Find where the given text appears and provide that cell's center as [x, y] coordinate. 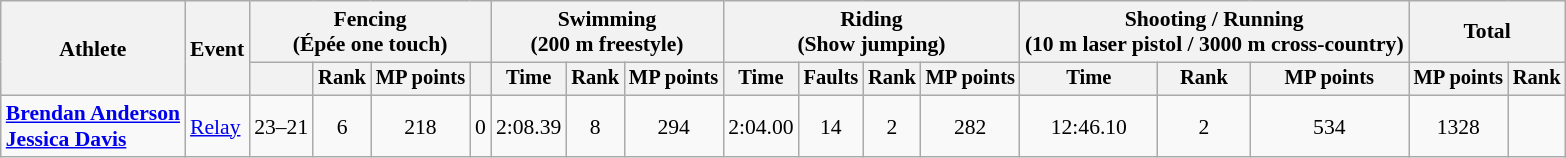
12:46.10 [1089, 126]
2:04.00 [760, 126]
Brendan AndersonJessica Davis [93, 126]
Riding(Show jumping) [872, 32]
Fencing(Épée one touch) [370, 32]
Total [1488, 32]
Swimming(200 m freestyle) [607, 32]
282 [970, 126]
8 [595, 126]
14 [831, 126]
534 [1330, 126]
23–21 [281, 126]
Faults [831, 79]
0 [480, 126]
6 [342, 126]
218 [420, 126]
294 [674, 126]
2:08.39 [528, 126]
Athlete [93, 48]
Shooting / Running(10 m laser pistol / 3000 m cross-country) [1214, 32]
1328 [1458, 126]
Relay [217, 126]
Event [217, 48]
